Output the [x, y] coordinate of the center of the cell containing the given text.  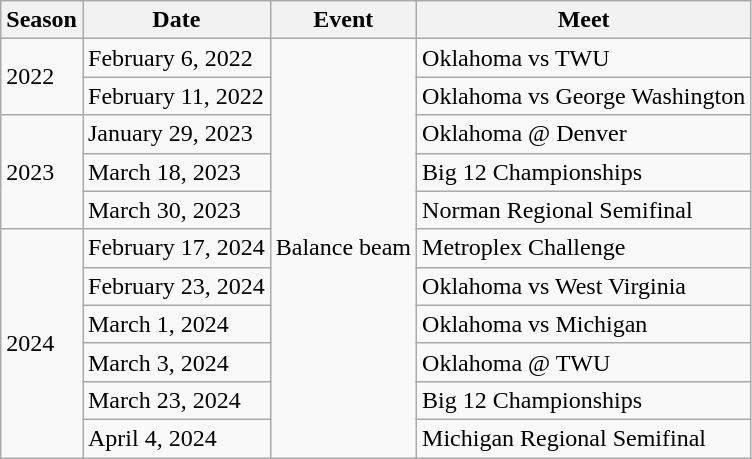
March 1, 2024 [176, 324]
Balance beam [343, 248]
February 17, 2024 [176, 248]
March 18, 2023 [176, 172]
Norman Regional Semifinal [584, 210]
March 3, 2024 [176, 362]
2024 [42, 343]
March 23, 2024 [176, 400]
Date [176, 20]
Oklahoma vs Michigan [584, 324]
February 11, 2022 [176, 96]
Oklahoma @ TWU [584, 362]
2022 [42, 77]
Oklahoma vs West Virginia [584, 286]
Oklahoma vs TWU [584, 58]
Meet [584, 20]
Oklahoma vs George Washington [584, 96]
February 23, 2024 [176, 286]
February 6, 2022 [176, 58]
Metroplex Challenge [584, 248]
Event [343, 20]
April 4, 2024 [176, 438]
Season [42, 20]
2023 [42, 172]
Oklahoma @ Denver [584, 134]
Michigan Regional Semifinal [584, 438]
January 29, 2023 [176, 134]
March 30, 2023 [176, 210]
